Output the (X, Y) coordinate of the center of the cell containing the given text.  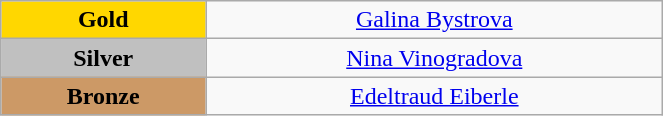
Nina Vinogradova (434, 58)
Galina Bystrova (434, 20)
Gold (104, 20)
Silver (104, 58)
Edeltraud Eiberle (434, 96)
Bronze (104, 96)
